Find where the given text appears and provide that cell's center as [x, y] coordinate. 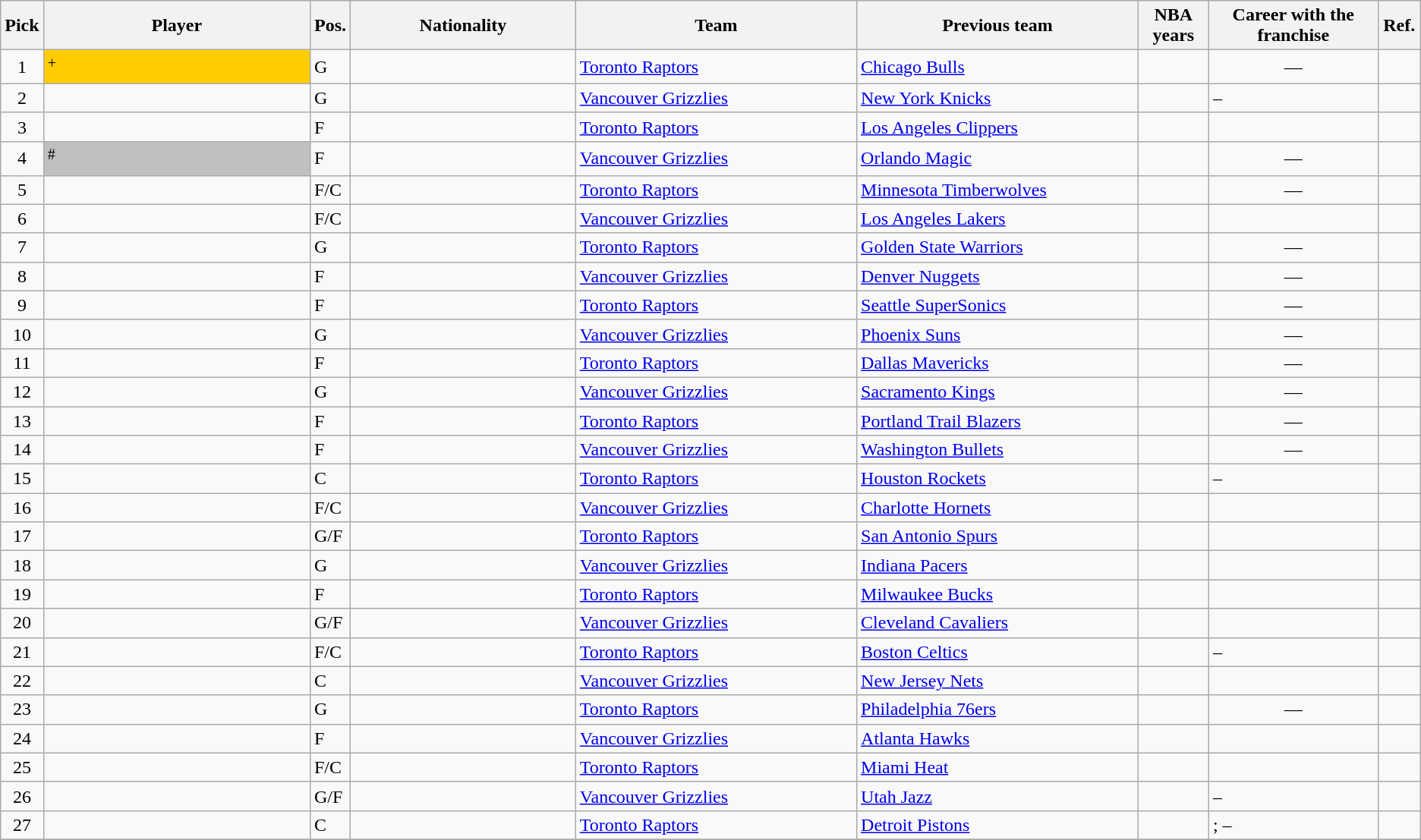
Washington Bullets [997, 450]
Boston Celtics [997, 652]
# [176, 158]
Previous team [997, 26]
13 [22, 421]
Milwaukee Bucks [997, 594]
11 [22, 363]
Detroit Pistons [997, 825]
Philadelphia 76ers [997, 709]
Golden State Warriors [997, 247]
6 [22, 219]
8 [22, 276]
3 [22, 127]
New Jersey Nets [997, 681]
NBA years [1174, 26]
Cleveland Cavaliers [997, 623]
Los Angeles Lakers [997, 219]
26 [22, 796]
Seattle SuperSonics [997, 305]
9 [22, 305]
Miami Heat [997, 767]
16 [22, 508]
Los Angeles Clippers [997, 127]
Player [176, 26]
Nationality [463, 26]
Denver Nuggets [997, 276]
17 [22, 536]
Charlotte Hornets [997, 508]
Indiana Pacers [997, 565]
Team [716, 26]
22 [22, 681]
Sacramento Kings [997, 392]
1 [22, 67]
Utah Jazz [997, 796]
Dallas Mavericks [997, 363]
4 [22, 158]
19 [22, 594]
20 [22, 623]
18 [22, 565]
12 [22, 392]
Houston Rockets [997, 479]
Portland Trail Blazers [997, 421]
25 [22, 767]
Minnesota Timberwolves [997, 190]
Orlando Magic [997, 158]
Atlanta Hawks [997, 738]
27 [22, 825]
24 [22, 738]
Phoenix Suns [997, 334]
New York Knicks [997, 98]
Pick [22, 26]
21 [22, 652]
Pos. [329, 26]
+ [176, 67]
; – [1293, 825]
23 [22, 709]
San Antonio Spurs [997, 536]
Career with the franchise [1293, 26]
10 [22, 334]
2 [22, 98]
Ref. [1399, 26]
Chicago Bulls [997, 67]
15 [22, 479]
7 [22, 247]
14 [22, 450]
5 [22, 190]
